For the text-containing cell, return its midpoint in (X, Y) coordinate format. 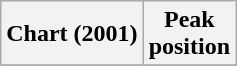
Chart (2001) (72, 34)
Peakposition (189, 34)
